Determine the [X, Y] coordinate at the center of the cell enclosing the given text.  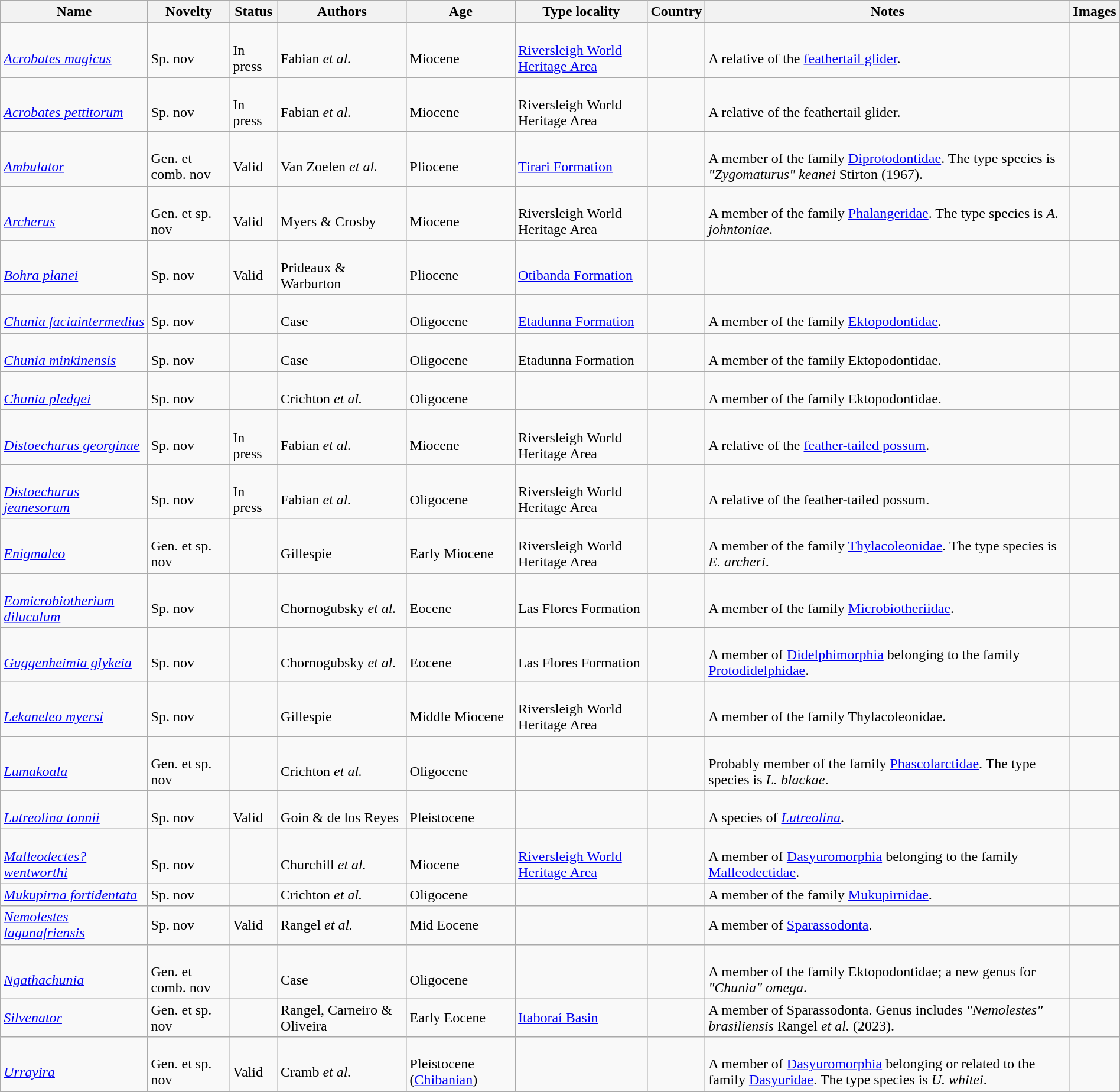
Authors [343, 12]
Urrayira [74, 1064]
Type locality [581, 12]
Silvenator [74, 1018]
Notes [887, 12]
Name [74, 12]
Country [676, 12]
Images [1095, 12]
Van Zoelen et al. [343, 159]
Churchill et al. [343, 856]
A member of the family Ektopodontidae; a new genus for "Chunia" omega. [887, 972]
Lumakoala [74, 764]
Pleistocene (Chibanian) [461, 1064]
Tirari Formation [581, 159]
A member of the family Phalangeridae. The type species is A. johntoniae. [887, 213]
Chunia pledgei [74, 391]
Acrobates pettitorum [74, 105]
Acrobates magicus [74, 50]
Middle Miocene [461, 709]
A member of the family Mukupirnidae. [887, 895]
Eomicrobiotherium diluculum [74, 600]
Probably member of the family Phascolarctidae. The type species is L. blackae. [887, 764]
A member of Sparassodonta. Genus includes "Nemolestes" brasiliensis Rangel et al. (2023). [887, 1018]
Enigmaleo [74, 546]
Myers & Crosby [343, 213]
A species of Lutreolina. [887, 810]
Guggenheimia glykeia [74, 655]
Early Eocene [461, 1018]
Age [461, 12]
Distoechurus georginae [74, 437]
Archerus [74, 213]
Lutreolina tonnii [74, 810]
Prideaux & Warburton [343, 268]
Itaboraí Basin [581, 1018]
Distoechurus jeanesorum [74, 491]
A member of the family Diprotodontidae. The type species is "Zygomaturus" keanei Stirton (1967). [887, 159]
Mukupirna fortidentata [74, 895]
Rangel et al. [343, 925]
A member of the family Microbiotheriidae. [887, 600]
Chunia minkinensis [74, 352]
Goin & de los Reyes [343, 810]
A member of Dasyuromorphia belonging or related to the family Dasyuridae. The type species is U. whitei. [887, 1064]
A member of the family Thylacoleonidae. The type species is E. archeri. [887, 546]
Nemolestes lagunafriensis [74, 925]
Ambulator [74, 159]
A member of Sparassodonta. [887, 925]
Ngathachunia [74, 972]
Rangel, Carneiro & Oliveira [343, 1018]
Otibanda Formation [581, 268]
A member of Dasyuromorphia belonging to the family Malleodectidae. [887, 856]
Pleistocene [461, 810]
A member of the family Thylacoleonidae. [887, 709]
Malleodectes? wentworthi [74, 856]
Cramb et al. [343, 1064]
A member of Didelphimorphia belonging to the family Protodidelphidae. [887, 655]
Lekaneleo myersi [74, 709]
Novelty [189, 12]
Bohra planei [74, 268]
Early Miocene [461, 546]
Mid Eocene [461, 925]
Chunia faciaintermedius [74, 314]
Status [254, 12]
